From the cell containing the given text, extract its center point as (x, y) coordinate. 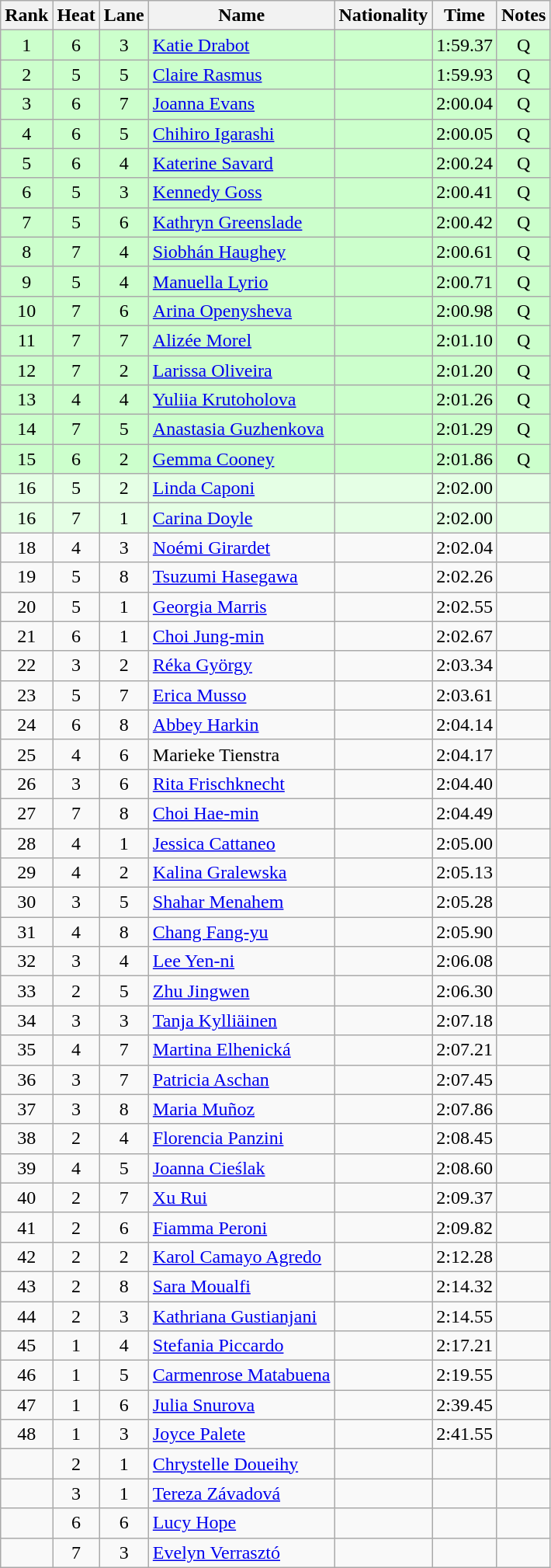
2:41.55 (465, 1434)
13 (26, 400)
Julia Snurova (241, 1405)
2:02.67 (465, 636)
42 (26, 1257)
Name (241, 16)
Manuella Lyrio (241, 281)
2:01.26 (465, 400)
Alizée Morel (241, 340)
Abbey Harkin (241, 725)
34 (26, 1020)
1:59.93 (465, 75)
10 (26, 311)
24 (26, 725)
2:01.29 (465, 429)
14 (26, 429)
2:02.26 (465, 577)
2:39.45 (465, 1405)
Chang Fang-yu (241, 932)
Choi Jung-min (241, 636)
38 (26, 1139)
25 (26, 754)
Jessica Cattaneo (241, 843)
Lane (124, 16)
39 (26, 1168)
Katerine Savard (241, 163)
2:00.24 (465, 163)
18 (26, 548)
Patricia Aschan (241, 1080)
Rank (26, 16)
12 (26, 370)
Carina Doyle (241, 518)
2:00.42 (465, 222)
Time (465, 16)
2:14.55 (465, 1316)
2:01.20 (465, 370)
2:03.61 (465, 695)
2:04.17 (465, 754)
19 (26, 577)
Chrystelle Doueihy (241, 1464)
2:01.86 (465, 459)
2:04.49 (465, 813)
33 (26, 991)
Kathriana Gustianjani (241, 1316)
32 (26, 961)
20 (26, 607)
35 (26, 1050)
44 (26, 1316)
2:19.55 (465, 1375)
Kalina Gralewska (241, 873)
2:05.00 (465, 843)
Chihiro Igarashi (241, 134)
37 (26, 1109)
23 (26, 695)
2:00.41 (465, 193)
Lee Yen-ni (241, 961)
31 (26, 932)
2:00.71 (465, 281)
41 (26, 1227)
48 (26, 1434)
2:02.55 (465, 607)
2:05.28 (465, 902)
Georgia Marris (241, 607)
Shahar Menahem (241, 902)
15 (26, 459)
2:17.21 (465, 1346)
2:02.04 (465, 548)
2:00.05 (465, 134)
1:59.37 (465, 45)
Carmenrose Matabuena (241, 1375)
2:00.98 (465, 311)
2:08.60 (465, 1168)
21 (26, 636)
Larissa Oliveira (241, 370)
43 (26, 1286)
Notes (523, 16)
Florencia Panzini (241, 1139)
Fiamma Peroni (241, 1227)
11 (26, 340)
Joanna Cieślak (241, 1168)
2:04.14 (465, 725)
2:01.10 (465, 340)
Erica Musso (241, 695)
Claire Rasmus (241, 75)
Linda Caponi (241, 488)
Tereza Závadová (241, 1493)
Sara Moualfi (241, 1286)
Marieke Tienstra (241, 754)
9 (26, 281)
2:00.04 (465, 104)
Stefania Piccardo (241, 1346)
Evelyn Verrasztó (241, 1552)
Kathryn Greenslade (241, 222)
Karol Camayo Agredo (241, 1257)
2:06.30 (465, 991)
Yuliia Krutoholova (241, 400)
Nationality (383, 16)
2:03.34 (465, 666)
2:07.18 (465, 1020)
2:09.82 (465, 1227)
2:07.21 (465, 1050)
2:07.86 (465, 1109)
Siobhán Haughey (241, 252)
Gemma Cooney (241, 459)
Tsuzumi Hasegawa (241, 577)
Anastasia Guzhenkova (241, 429)
Choi Hae-min (241, 813)
2:05.90 (465, 932)
Joyce Palete (241, 1434)
Rita Frischknecht (241, 784)
Arina Openysheva (241, 311)
26 (26, 784)
Martina Elhenická (241, 1050)
2:09.37 (465, 1198)
47 (26, 1405)
2:05.13 (465, 873)
2:06.08 (465, 961)
27 (26, 813)
2:14.32 (465, 1286)
46 (26, 1375)
30 (26, 902)
2:08.45 (465, 1139)
45 (26, 1346)
Tanja Kylliäinen (241, 1020)
Kennedy Goss (241, 193)
28 (26, 843)
Maria Muñoz (241, 1109)
22 (26, 666)
2:04.40 (465, 784)
40 (26, 1198)
29 (26, 873)
Noémi Girardet (241, 548)
Joanna Evans (241, 104)
36 (26, 1080)
2:00.61 (465, 252)
Réka György (241, 666)
Lucy Hope (241, 1523)
Xu Rui (241, 1198)
Zhu Jingwen (241, 991)
Heat (76, 16)
Katie Drabot (241, 45)
2:07.45 (465, 1080)
2:12.28 (465, 1257)
